For the text-containing cell, return its midpoint in (x, y) coordinate format. 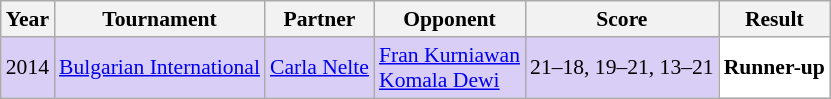
Opponent (450, 19)
Runner-up (774, 68)
Bulgarian International (160, 68)
2014 (28, 68)
Score (622, 19)
Tournament (160, 19)
21–18, 19–21, 13–21 (622, 68)
Year (28, 19)
Fran Kurniawan Komala Dewi (450, 68)
Result (774, 19)
Partner (320, 19)
Carla Nelte (320, 68)
